Pinpoint the cell where the given text exists, returning its (X, Y) midpoint coordinate. 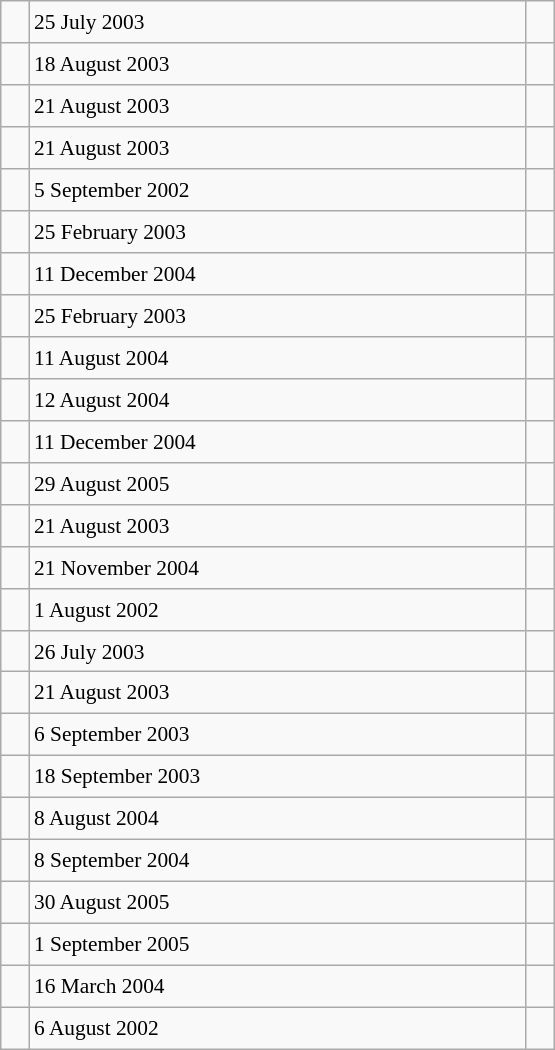
18 August 2003 (278, 64)
6 August 2002 (278, 1028)
1 September 2005 (278, 945)
21 November 2004 (278, 567)
1 August 2002 (278, 609)
11 August 2004 (278, 358)
6 September 2003 (278, 735)
8 August 2004 (278, 819)
5 September 2002 (278, 190)
18 September 2003 (278, 777)
12 August 2004 (278, 399)
26 July 2003 (278, 651)
25 July 2003 (278, 22)
29 August 2005 (278, 483)
8 September 2004 (278, 861)
30 August 2005 (278, 903)
16 March 2004 (278, 986)
